For the text-containing cell, return its midpoint in [X, Y] coordinate format. 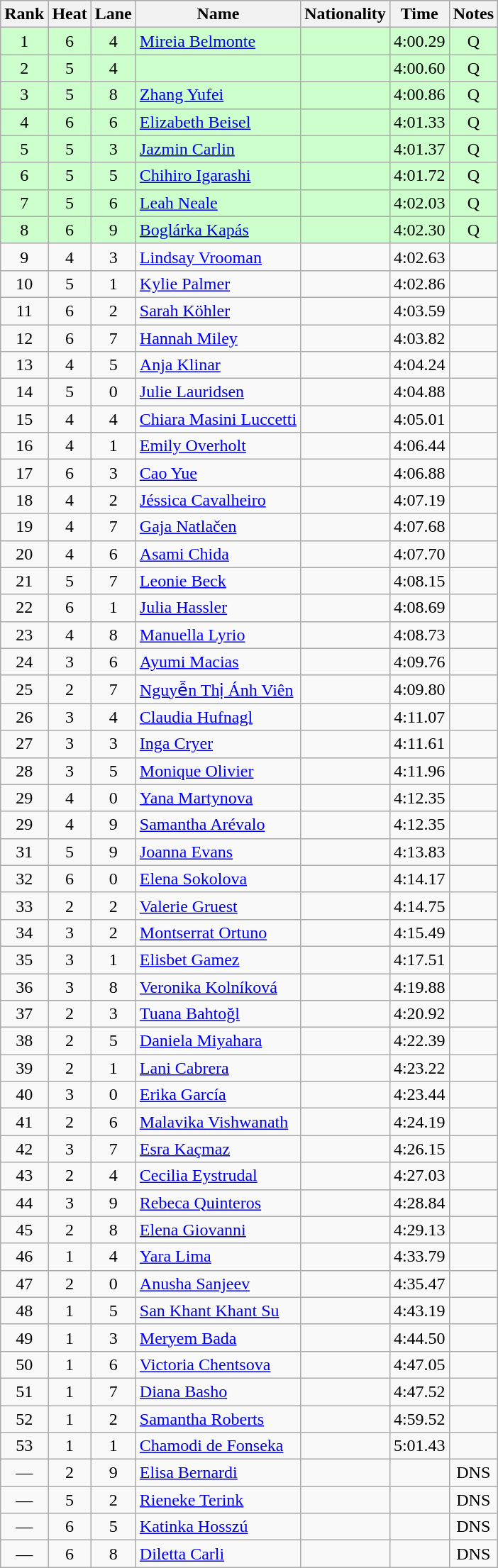
15 [24, 419]
4:17.51 [419, 960]
4:08.69 [419, 608]
42 [24, 1149]
Jéssica Cavalheiro [218, 500]
Montserrat Ortuno [218, 933]
Elizabeth Beisel [218, 122]
Chamodi de Fonseka [218, 1446]
4:00.29 [419, 41]
4:23.44 [419, 1095]
52 [24, 1419]
Leonie Beck [218, 581]
16 [24, 446]
Rieneke Terink [218, 1500]
Elena Sokolova [218, 879]
4:08.15 [419, 581]
23 [24, 635]
48 [24, 1311]
50 [24, 1364]
Heat [70, 14]
Nationality [345, 14]
4:11.61 [419, 744]
4:11.96 [419, 771]
4:24.19 [419, 1122]
4:26.15 [419, 1149]
5:01.43 [419, 1446]
Asami Chida [218, 554]
San Khant Khant Su [218, 1311]
Veronika Kolníková [218, 986]
14 [24, 392]
4:07.19 [419, 500]
4:20.92 [419, 1014]
4:23.22 [419, 1068]
Katinka Hosszú [218, 1527]
38 [24, 1041]
4:15.49 [419, 933]
4:14.17 [419, 879]
35 [24, 960]
12 [24, 338]
21 [24, 581]
45 [24, 1230]
4:03.82 [419, 338]
4:08.73 [419, 635]
Monique Olivier [218, 771]
4:11.07 [419, 717]
11 [24, 311]
4:07.68 [419, 527]
4:19.88 [419, 986]
4:02.63 [419, 257]
Gaja Natlačen [218, 527]
31 [24, 852]
Yara Lima [218, 1257]
4:00.60 [419, 68]
Cao Yue [218, 473]
4:33.79 [419, 1257]
32 [24, 879]
53 [24, 1446]
33 [24, 906]
Manuella Lyrio [218, 635]
4:44.50 [419, 1338]
4:59.52 [419, 1419]
4:47.05 [419, 1364]
4:06.44 [419, 446]
Nguyễn Thị Ánh Viên [218, 689]
25 [24, 689]
18 [24, 500]
4:02.03 [419, 203]
34 [24, 933]
Rebeca Quinteros [218, 1203]
Lindsay Vrooman [218, 257]
Samantha Roberts [218, 1419]
4:07.70 [419, 554]
40 [24, 1095]
4:02.30 [419, 230]
4:29.13 [419, 1230]
Esra Kaçmaz [218, 1149]
4:01.37 [419, 149]
4:13.83 [419, 852]
4:28.84 [419, 1203]
26 [24, 717]
47 [24, 1284]
4:35.47 [419, 1284]
Jazmin Carlin [218, 149]
36 [24, 986]
Rank [24, 14]
4:27.03 [419, 1176]
4:01.33 [419, 122]
Chiara Masini Luccetti [218, 419]
Elena Giovanni [218, 1230]
Julia Hassler [218, 608]
Notes [473, 14]
4:22.39 [419, 1041]
46 [24, 1257]
37 [24, 1014]
Time [419, 14]
Elisa Bernardi [218, 1473]
Lane [114, 14]
4:00.86 [419, 95]
4:09.76 [419, 662]
Inga Cryer [218, 744]
Meryem Bada [218, 1338]
4:03.59 [419, 311]
Valerie Gruest [218, 906]
51 [24, 1391]
Julie Lauridsen [218, 392]
Erika García [218, 1095]
Name [218, 14]
Leah Neale [218, 203]
4:06.88 [419, 473]
44 [24, 1203]
Claudia Hufnagl [218, 717]
27 [24, 744]
Mireia Belmonte [218, 41]
4:43.19 [419, 1311]
28 [24, 771]
Joanna Evans [218, 852]
Cecilia Eystrudal [218, 1176]
Chihiro Igarashi [218, 176]
4:05.01 [419, 419]
49 [24, 1338]
41 [24, 1122]
Hannah Miley [218, 338]
10 [24, 284]
4:01.72 [419, 176]
4:14.75 [419, 906]
Boglárka Kapás [218, 230]
4:04.88 [419, 392]
Yana Martynova [218, 798]
Elisbet Gamez [218, 960]
Lani Cabrera [218, 1068]
43 [24, 1176]
4:47.52 [419, 1391]
Diletta Carli [218, 1554]
Victoria Chentsova [218, 1364]
Ayumi Macias [218, 662]
13 [24, 365]
Emily Overholt [218, 446]
Anja Klinar [218, 365]
4:04.24 [419, 365]
22 [24, 608]
24 [24, 662]
39 [24, 1068]
Tuana Bahtoğl [218, 1014]
4:02.86 [419, 284]
Samantha Arévalo [218, 825]
4:09.80 [419, 689]
Malavika Vishwanath [218, 1122]
20 [24, 554]
Daniela Miyahara [218, 1041]
Kylie Palmer [218, 284]
17 [24, 473]
Anusha Sanjeev [218, 1284]
Zhang Yufei [218, 95]
Diana Basho [218, 1391]
19 [24, 527]
Sarah Köhler [218, 311]
